Find where the given text appears and provide that cell's center as [x, y] coordinate. 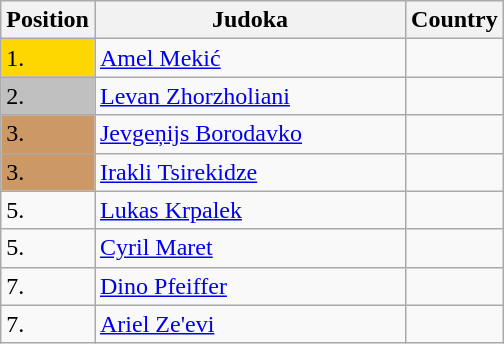
1. [48, 58]
Irakli Tsirekidze [250, 172]
Lukas Krpalek [250, 210]
Ariel Ze'evi [250, 324]
2. [48, 96]
Dino Pfeiffer [250, 286]
Cyril Maret [250, 248]
Amel Mekić [250, 58]
Country [455, 20]
Levan Zhorzholiani [250, 96]
Position [48, 20]
Jevgeņijs Borodavko [250, 134]
Judoka [250, 20]
